Detect which cell encompasses the target text, then output its (x, y) center coordinate. 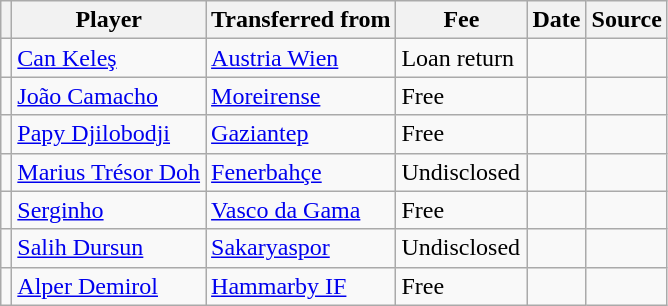
Can Keleş (109, 58)
Serginho (109, 210)
Fenerbahçe (301, 172)
Moreirense (301, 96)
Gaziantep (301, 134)
Fee (462, 20)
Sakaryaspor (301, 248)
Player (109, 20)
Marius Trésor Doh (109, 172)
Source (626, 20)
Salih Dursun (109, 248)
Alper Demirol (109, 286)
Vasco da Gama (301, 210)
Hammarby IF (301, 286)
Papy Djilobodji (109, 134)
Date (556, 20)
João Camacho (109, 96)
Loan return (462, 58)
Transferred from (301, 20)
Austria Wien (301, 58)
